Locate the cell with the specified text and output its (x, y) center coordinate. 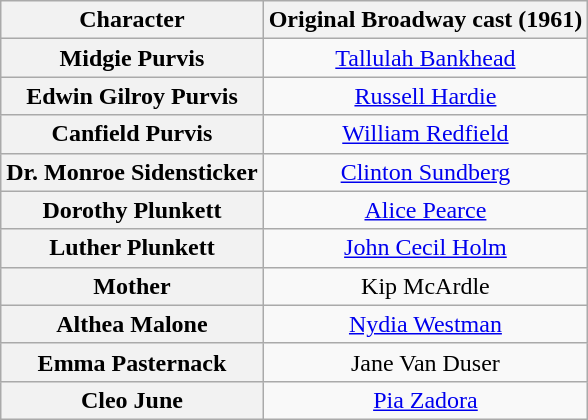
Nydia Westman (426, 324)
Russell Hardie (426, 96)
Dr. Monroe Sidensticker (132, 172)
Pia Zadora (426, 400)
Jane Van Duser (426, 362)
Canfield Purvis (132, 134)
John Cecil Holm (426, 248)
Character (132, 20)
Luther Plunkett (132, 248)
Cleo June (132, 400)
Edwin Gilroy Purvis (132, 96)
Emma Pasternack (132, 362)
Original Broadway cast (1961) (426, 20)
Midgie Purvis (132, 58)
Clinton Sundberg (426, 172)
Mother (132, 286)
Tallulah Bankhead (426, 58)
Kip McArdle (426, 286)
William Redfield (426, 134)
Althea Malone (132, 324)
Dorothy Plunkett (132, 210)
Alice Pearce (426, 210)
